Scan for the cell matching the given text and deliver its (x, y) coordinate at center. 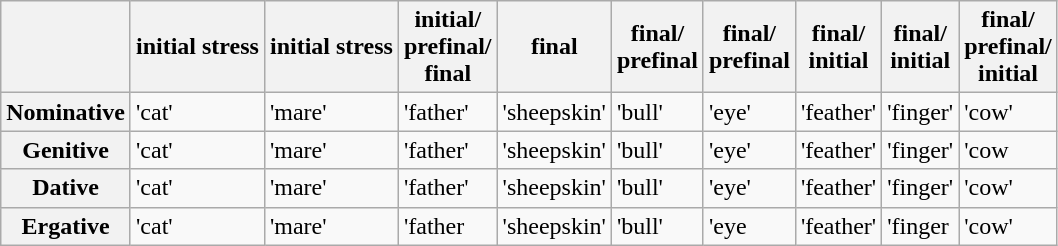
'finger (920, 226)
'father (448, 226)
Genitive (66, 150)
initial/prefinal/final (448, 47)
final/prefinal/initial (1008, 47)
Dative (66, 188)
'cow (1008, 150)
Ergative (66, 226)
Nominative (66, 112)
'eye (749, 226)
final (554, 47)
